Identify which cell holds the provided text, then report its [X, Y] central coordinate. 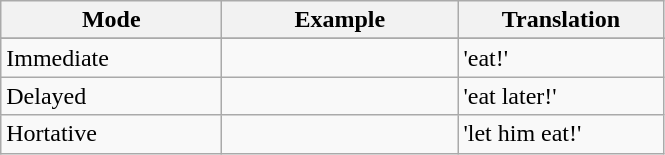
Mode [112, 20]
'eat later!' [561, 96]
'eat!' [561, 58]
Delayed [112, 96]
Example [340, 20]
Immediate [112, 58]
Translation [561, 20]
'let him eat!' [561, 134]
Hortative [112, 134]
